Scan for the cell matching the given text and deliver its (x, y) coordinate at center. 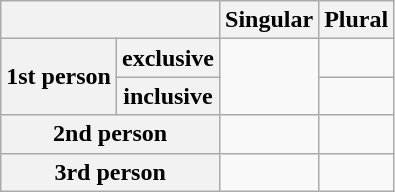
1st person (59, 77)
Singular (270, 20)
Plural (356, 20)
3rd person (110, 172)
2nd person (110, 134)
inclusive (168, 96)
exclusive (168, 58)
